Extract the (x, y) coordinate from the center of the cell holding the provided text.  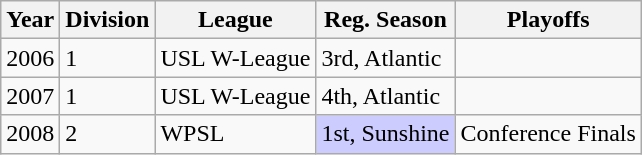
3rd, Atlantic (386, 58)
1st, Sunshine (386, 134)
League (236, 20)
Year (30, 20)
Conference Finals (548, 134)
2008 (30, 134)
2006 (30, 58)
2007 (30, 96)
2 (108, 134)
Reg. Season (386, 20)
WPSL (236, 134)
Division (108, 20)
4th, Atlantic (386, 96)
Playoffs (548, 20)
